Capture the cell that displays the provided text and extract its (X, Y) central coordinate. 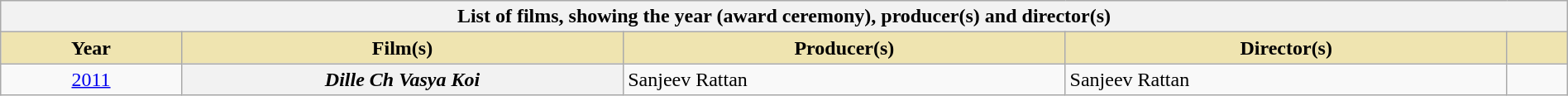
Producer(s) (844, 48)
Year (91, 48)
Film(s) (402, 48)
List of films, showing the year (award ceremony), producer(s) and director(s) (784, 17)
2011 (91, 79)
Dille Ch Vasya Koi (402, 79)
Director(s) (1286, 48)
